Scan for the cell matching the given text and deliver its [x, y] coordinate at center. 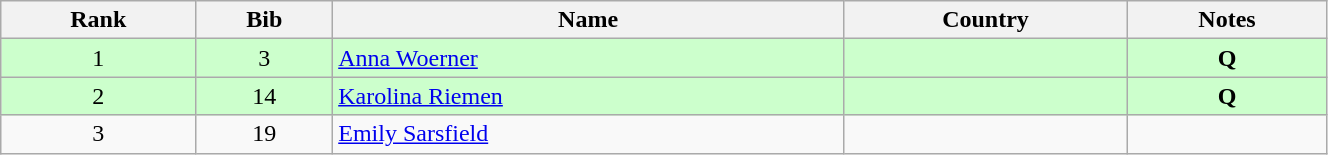
Notes [1228, 20]
Country [985, 20]
Anna Woerner [588, 58]
1 [98, 58]
Name [588, 20]
Karolina Riemen [588, 96]
Emily Sarsfield [588, 134]
Bib [264, 20]
Rank [98, 20]
2 [98, 96]
14 [264, 96]
19 [264, 134]
